Identify which cell holds the provided text, then report its (x, y) central coordinate. 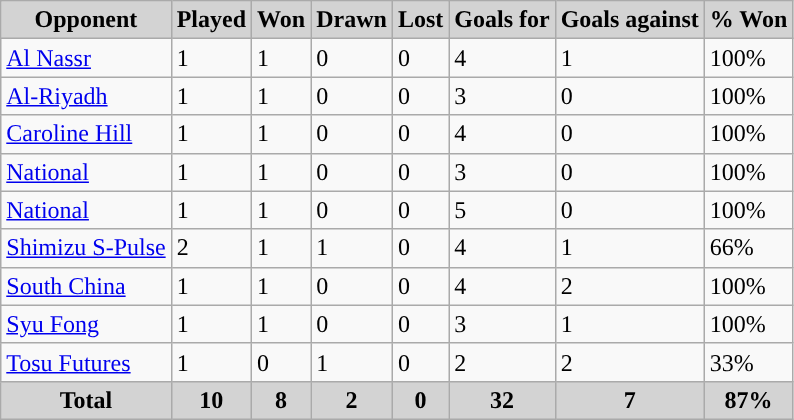
Goals against (630, 20)
South China (86, 286)
Al Nassr (86, 58)
Opponent (86, 20)
33% (748, 362)
% Won (748, 20)
10 (211, 400)
Played (211, 20)
Drawn (352, 20)
Tosu Futures (86, 362)
Total (86, 400)
Caroline Hill (86, 134)
Shimizu S-Pulse (86, 248)
Lost (420, 20)
Won (282, 20)
7 (630, 400)
32 (502, 400)
Syu Fong (86, 324)
8 (282, 400)
5 (502, 210)
87% (748, 400)
Al-Riyadh (86, 96)
66% (748, 248)
Goals for (502, 20)
